Find where the given text appears and provide that cell's center as [x, y] coordinate. 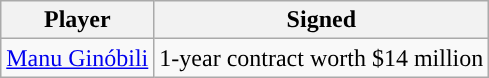
Signed [322, 20]
Player [78, 20]
Manu Ginóbili [78, 58]
1-year contract worth $14 million [322, 58]
